From the cell containing the given text, extract its center point as (x, y) coordinate. 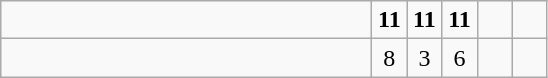
8 (390, 58)
3 (424, 58)
6 (460, 58)
